Capture the cell that displays the provided text and extract its (X, Y) central coordinate. 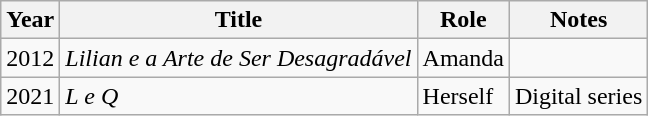
Title (238, 20)
Role (463, 20)
Digital series (578, 96)
Notes (578, 20)
Year (30, 20)
Amanda (463, 58)
2021 (30, 96)
Herself (463, 96)
Lilian e a Arte de Ser Desagradável (238, 58)
L e Q (238, 96)
2012 (30, 58)
